From the cell containing the given text, extract its center point as (X, Y) coordinate. 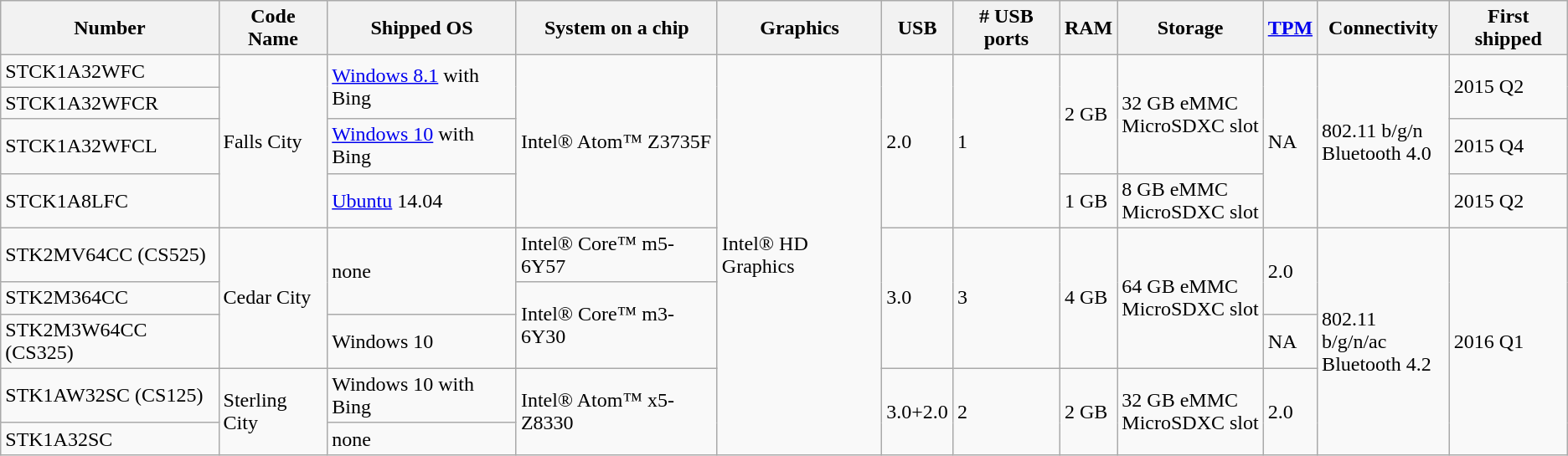
Cedar City (273, 298)
802.11 b/g/nBluetooth 4.0 (1384, 141)
USB (918, 28)
Shipped OS (422, 28)
Intel® Core™ m5-6Y57 (616, 254)
STCK1A32WFC (110, 71)
STK2M3W64CC (CS325) (110, 341)
# USB ports (1006, 28)
Code Name (273, 28)
64 GB eMMCMicroSDXC slot (1190, 298)
2015 Q4 (1508, 146)
STCK1A32WFCL (110, 146)
First shipped (1508, 28)
System on a chip (616, 28)
Sterling City (273, 412)
Windows 8.1 with Bing (422, 87)
3 (1006, 298)
STK1A32SC (110, 438)
Intel® Atom™ Z3735F (616, 141)
Intel® HD Graphics (799, 255)
STK2M364CC (110, 298)
STCK1A8LFC (110, 201)
Storage (1190, 28)
STK2MV64CC (CS525) (110, 254)
Falls City (273, 141)
1 GB (1088, 201)
1 (1006, 141)
Intel® Core™ m3-6Y30 (616, 325)
Number (110, 28)
4 GB (1088, 298)
3.0 (918, 298)
Intel® Atom™ x5-Z8330 (616, 412)
Graphics (799, 28)
STK1AW32SC (CS125) (110, 395)
2 (1006, 412)
3.0+2.0 (918, 412)
STCK1A32WFCR (110, 103)
TPM (1290, 28)
Windows 10 (422, 341)
Connectivity (1384, 28)
Ubuntu 14.04 (422, 201)
RAM (1088, 28)
8 GB eMMCMicroSDXC slot (1190, 201)
802.11 b/g/n/acBluetooth 4.2 (1384, 341)
2016 Q1 (1508, 341)
